Find where the given text appears and provide that cell's center as [X, Y] coordinate. 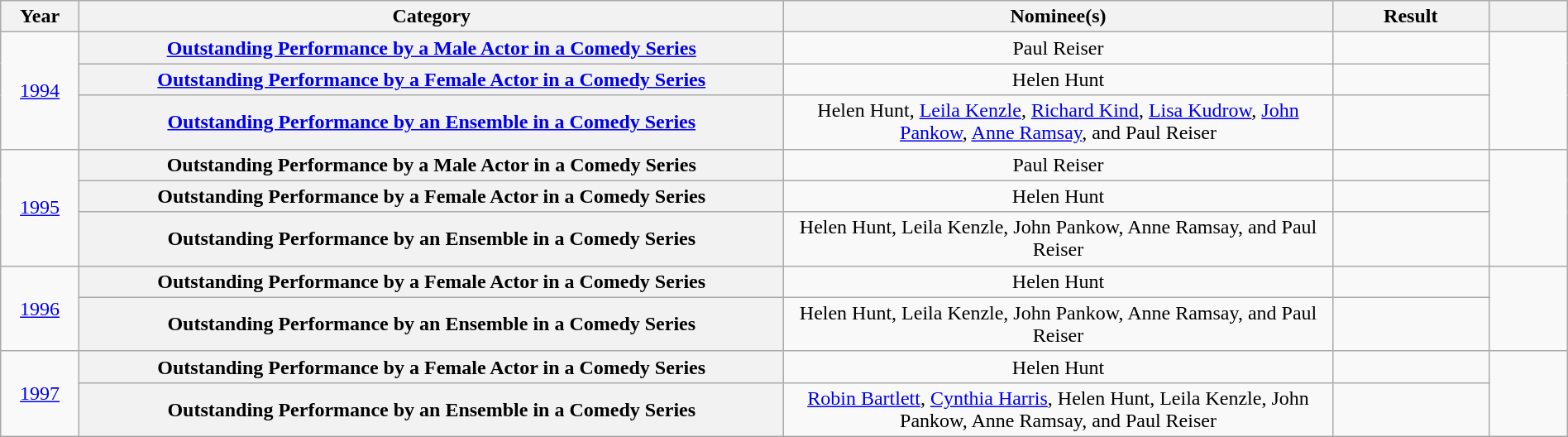
1996 [40, 308]
1997 [40, 394]
Result [1411, 17]
1995 [40, 207]
Robin Bartlett, Cynthia Harris, Helen Hunt, Leila Kenzle, John Pankow, Anne Ramsay, and Paul Reiser [1059, 409]
Helen Hunt, Leila Kenzle, Richard Kind, Lisa Kudrow, John Pankow, Anne Ramsay, and Paul Reiser [1059, 122]
Category [432, 17]
1994 [40, 91]
Nominee(s) [1059, 17]
Year [40, 17]
